From the cell containing the given text, extract its center point as (x, y) coordinate. 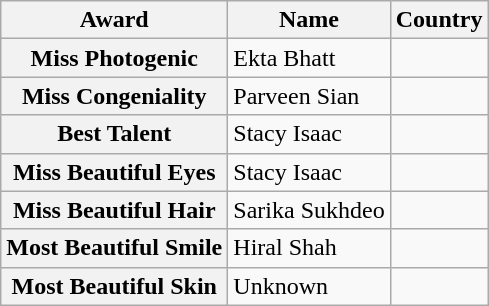
Most Beautiful Skin (114, 286)
Country (439, 20)
Unknown (309, 286)
Most Beautiful Smile (114, 248)
Best Talent (114, 134)
Sarika Sukhdeo (309, 210)
Hiral Shah (309, 248)
Miss Beautiful Eyes (114, 172)
Parveen Sian (309, 96)
Miss Photogenic (114, 58)
Name (309, 20)
Miss Beautiful Hair (114, 210)
Miss Congeniality (114, 96)
Ekta Bhatt (309, 58)
Award (114, 20)
